Pinpoint the cell where the given text exists, returning its [X, Y] midpoint coordinate. 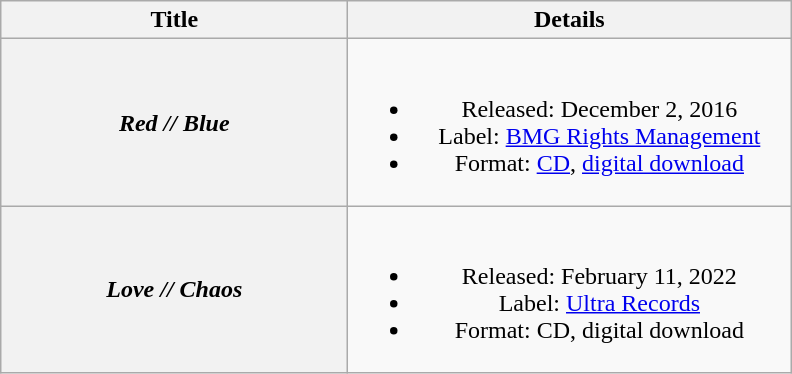
Title [174, 20]
Red // Blue [174, 122]
Released: December 2, 2016Label: BMG Rights ManagementFormat: CD, digital download [570, 122]
Released: February 11, 2022Label: Ultra RecordsFormat: CD, digital download [570, 290]
Details [570, 20]
Love // Chaos [174, 290]
